Pinpoint the cell where the given text exists, returning its [x, y] midpoint coordinate. 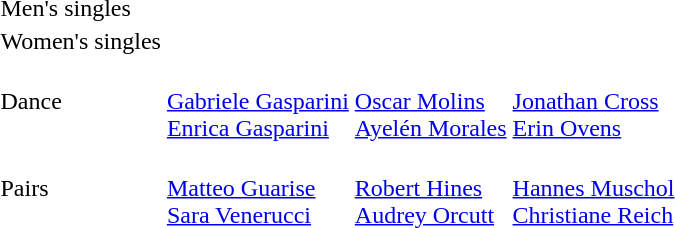
Oscar MolinsAyelén Morales [430, 101]
Gabriele GaspariniEnrica Gasparini [258, 101]
